From the cell containing the given text, extract its center point as (X, Y) coordinate. 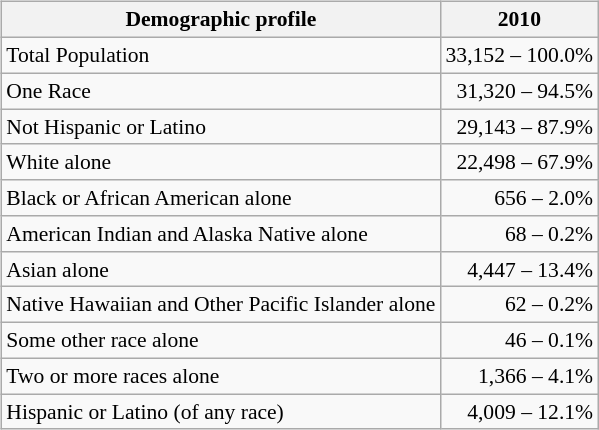
29,143 – 87.9% (520, 127)
Demographic profile (220, 20)
31,320 – 94.5% (520, 91)
68 – 0.2% (520, 234)
One Race (220, 91)
656 – 2.0% (520, 198)
Hispanic or Latino (of any race) (220, 412)
1,366 – 4.1% (520, 376)
4,447 – 13.4% (520, 269)
Native Hawaiian and Other Pacific Islander alone (220, 305)
4,009 – 12.1% (520, 412)
Not Hispanic or Latino (220, 127)
Total Population (220, 55)
Asian alone (220, 269)
2010 (520, 20)
Some other race alone (220, 340)
White alone (220, 162)
Two or more races alone (220, 376)
22,498 – 67.9% (520, 162)
62 – 0.2% (520, 305)
Black or African American alone (220, 198)
46 – 0.1% (520, 340)
American Indian and Alaska Native alone (220, 234)
33,152 – 100.0% (520, 55)
